Determine the (X, Y) coordinate at the center of the cell enclosing the given text.  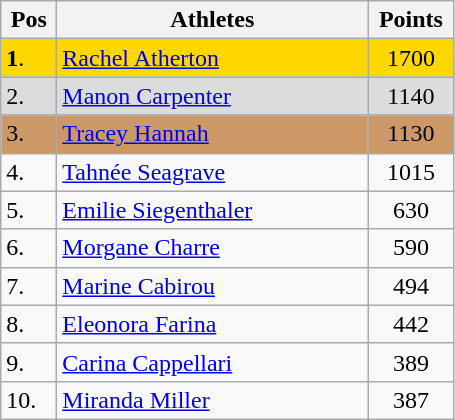
Rachel Atherton (212, 58)
1700 (411, 58)
Emilie Siegenthaler (212, 210)
442 (411, 324)
7. (29, 286)
Manon Carpenter (212, 96)
Athletes (212, 20)
8. (29, 324)
4. (29, 172)
1. (29, 58)
494 (411, 286)
Marine Cabirou (212, 286)
Pos (29, 20)
Morgane Charre (212, 248)
Points (411, 20)
2. (29, 96)
389 (411, 362)
3. (29, 134)
Carina Cappellari (212, 362)
1140 (411, 96)
Tracey Hannah (212, 134)
387 (411, 400)
Eleonora Farina (212, 324)
5. (29, 210)
6. (29, 248)
630 (411, 210)
Miranda Miller (212, 400)
1015 (411, 172)
590 (411, 248)
10. (29, 400)
9. (29, 362)
Tahnée Seagrave (212, 172)
1130 (411, 134)
